Provide the (X, Y) coordinate of the cell's center where the given text is located.  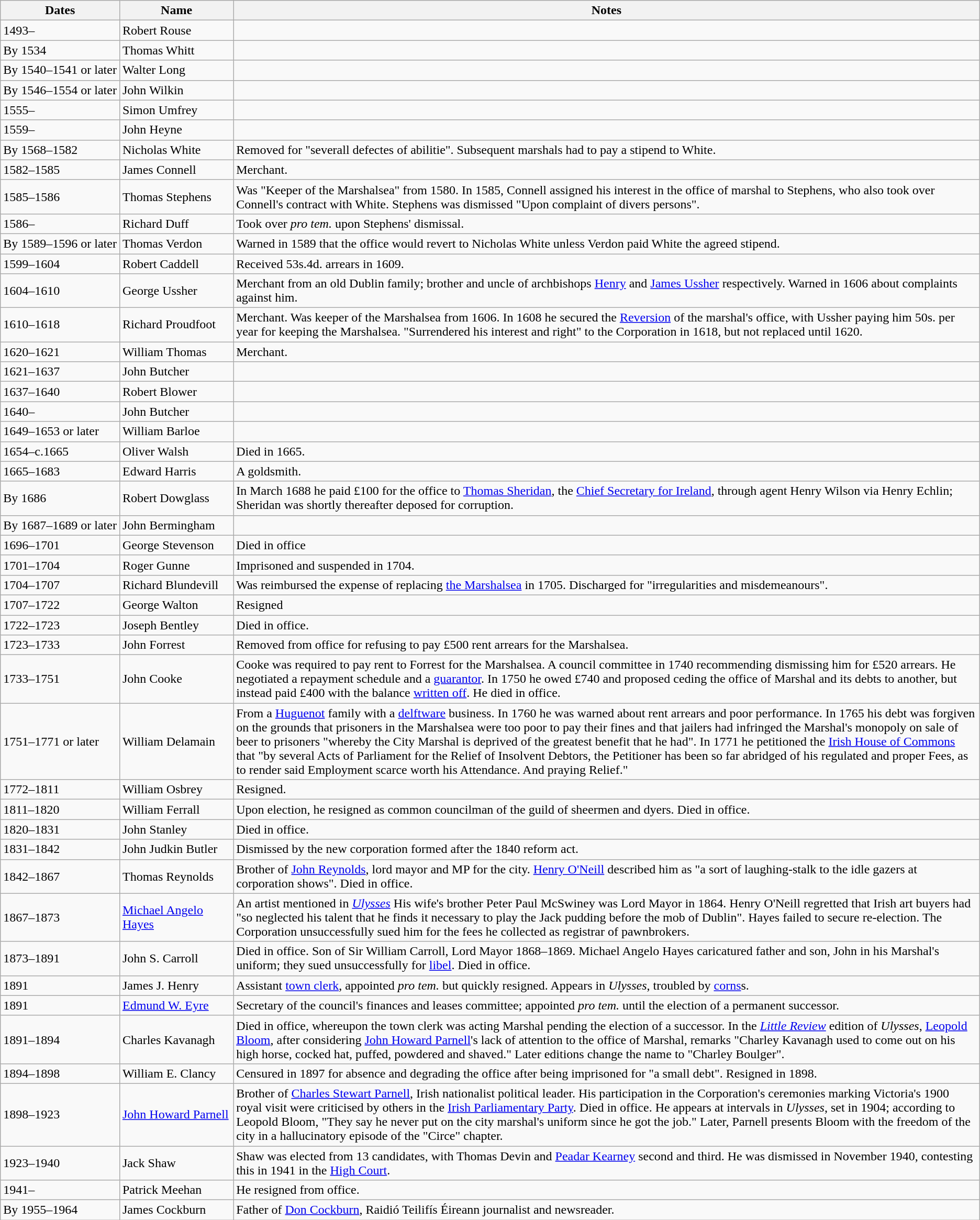
Robert Blower (176, 392)
1599–1604 (60, 263)
Nicholas White (176, 150)
By 1568–1582 (60, 150)
He resigned from office. (607, 1190)
A goldsmith. (607, 471)
1701–1704 (60, 565)
Richard Blundevill (176, 585)
Resigned. (607, 790)
1610–1618 (60, 325)
Thomas Stephens (176, 197)
Imprisoned and suspended in 1704. (607, 565)
Michael Angelo Hayes (176, 917)
James J. Henry (176, 985)
1751–1771 or later (60, 741)
Richard Proudfoot (176, 325)
Secretary of the council's finances and leases committee; appointed pro tem. until the election of a permanent successor. (607, 1005)
Robert Dowglass (176, 498)
By 1546–1554 or later (60, 90)
John Howard Parnell (176, 1114)
1820–1831 (60, 829)
By 1534 (60, 50)
1621–1637 (60, 372)
William E. Clancy (176, 1073)
Thomas Reynolds (176, 877)
Died in office (607, 545)
1559– (60, 130)
1604–1610 (60, 291)
Removed for "severall defectes of abilitie". Subsequent marshals had to pay a stipend to White. (607, 150)
1582–1585 (60, 170)
Simon Umfrey (176, 110)
Edmund W. Eyre (176, 1005)
George Walton (176, 605)
1637–1640 (60, 392)
Received 53s.4d. arrears in 1609. (607, 263)
1665–1683 (60, 471)
By 1955–1964 (60, 1210)
William Ferrall (176, 809)
Notes (607, 10)
1586– (60, 224)
By 1686 (60, 498)
James Connell (176, 170)
By 1540–1541 or later (60, 70)
1704–1707 (60, 585)
Thomas Whitt (176, 50)
1894–1898 (60, 1073)
1654–c.1665 (60, 451)
Died in 1665. (607, 451)
James Cockburn (176, 1210)
Warned in 1589 that the office would revert to Nicholas White unless Verdon paid White the agreed stipend. (607, 243)
Removed from office for refusing to pay £500 rent arrears for the Marshalsea. (607, 645)
Walter Long (176, 70)
1640– (60, 412)
1867–1873 (60, 917)
Censured in 1897 for absence and degrading the office after being imprisoned for "a small debt". Resigned in 1898. (607, 1073)
By 1687–1689 or later (60, 525)
George Ussher (176, 291)
William Barloe (176, 431)
1707–1722 (60, 605)
Edward Harris (176, 471)
Thomas Verdon (176, 243)
Oliver Walsh (176, 451)
1723–1733 (60, 645)
William Delamain (176, 741)
John Heyne (176, 130)
William Osbrey (176, 790)
1555– (60, 110)
John Cooke (176, 679)
Richard Duff (176, 224)
1722–1723 (60, 625)
1831–1842 (60, 849)
1811–1820 (60, 809)
1923–1940 (60, 1162)
John Bermingham (176, 525)
John S. Carroll (176, 958)
Took over pro tem. upon Stephens' dismissal. (607, 224)
George Stevenson (176, 545)
1842–1867 (60, 877)
Robert Caddell (176, 263)
Jack Shaw (176, 1162)
Was reimbursed the expense of replacing the Marshalsea in 1705. Discharged for "irregularities and misdemeanours". (607, 585)
William Thomas (176, 352)
Charles Kavanagh (176, 1039)
John Stanley (176, 829)
John Wilkin (176, 90)
By 1589–1596 or later (60, 243)
1620–1621 (60, 352)
Roger Gunne (176, 565)
Patrick Meehan (176, 1190)
1873–1891 (60, 958)
1649–1653 or later (60, 431)
Assistant town clerk, appointed pro tem. but quickly resigned. Appears in Ulysses, troubled by cornss. (607, 985)
1941– (60, 1190)
1585–1586 (60, 197)
1493– (60, 30)
Father of Don Cockburn, Raidió Teilifís Éireann journalist and newsreader. (607, 1210)
1772–1811 (60, 790)
John Forrest (176, 645)
1898–1923 (60, 1114)
Joseph Bentley (176, 625)
1696–1701 (60, 545)
John Judkin Butler (176, 849)
Resigned (607, 605)
1733–1751 (60, 679)
1891–1894 (60, 1039)
Dates (60, 10)
Name (176, 10)
Upon election, he resigned as common councilman of the guild of sheermen and dyers. Died in office. (607, 809)
Dismissed by the new corporation formed after the 1840 reform act. (607, 849)
Robert Rouse (176, 30)
